Output the (x, y) coordinate of the center of the cell containing the given text.  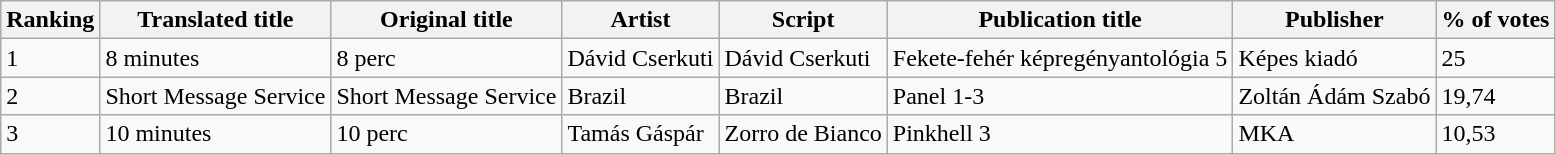
1 (50, 58)
MKA (1334, 134)
3 (50, 134)
Tamás Gáspár (640, 134)
Script (803, 20)
10 minutes (216, 134)
8 perc (446, 58)
2 (50, 96)
10,53 (1496, 134)
% of votes (1496, 20)
Artist (640, 20)
Original title (446, 20)
Képes kiadó (1334, 58)
19,74 (1496, 96)
Zorro de Bianco (803, 134)
8 minutes (216, 58)
Pinkhell 3 (1060, 134)
Fekete-fehér képregényantológia 5 (1060, 58)
Publisher (1334, 20)
Translated title (216, 20)
25 (1496, 58)
Ranking (50, 20)
Panel 1-3 (1060, 96)
Publication title (1060, 20)
Zoltán Ádám Szabó (1334, 96)
10 perc (446, 134)
